Output the [X, Y] coordinate of the center of the cell containing the given text.  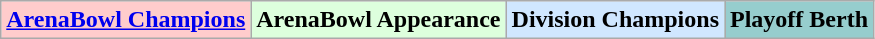
ArenaBowl Champions [126, 20]
Division Champions [615, 20]
Playoff Berth [798, 20]
ArenaBowl Appearance [378, 20]
